Output the (X, Y) coordinate of the center of the cell containing the given text.  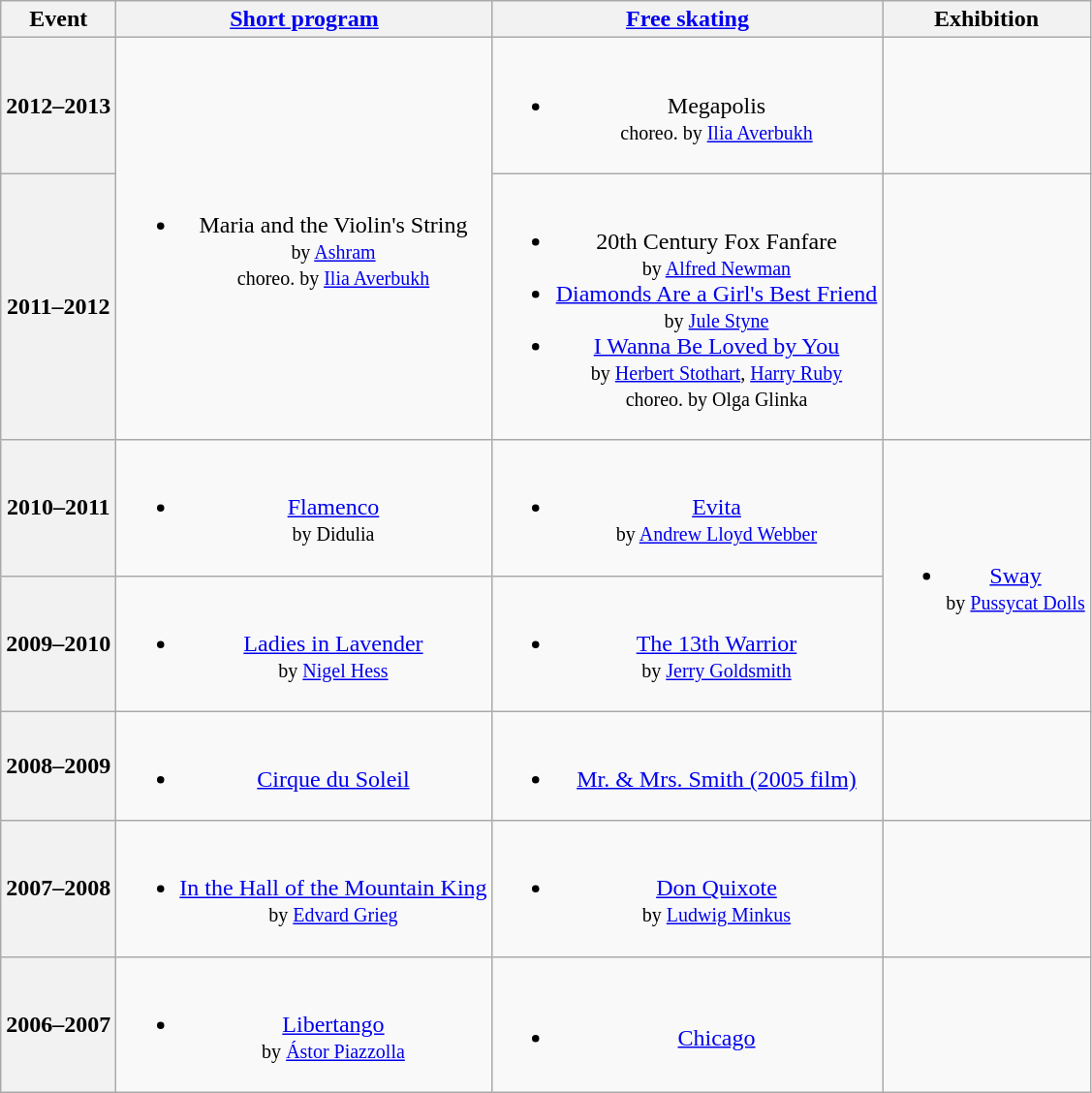
2006–2007 (58, 1024)
Megapolis choreo. by Ilia Averbukh (688, 106)
Free skating (688, 19)
Maria and the Violin's String by Ashramchoreo. by Ilia Averbukh (304, 238)
Ladies in Lavender by Nigel Hess (304, 643)
Libertango by Ástor Piazzolla (304, 1024)
The 13th Warrior by Jerry Goldsmith (688, 643)
Mr. & Mrs. Smith (2005 film) (688, 765)
Event (58, 19)
2008–2009 (58, 765)
Evita by Andrew Lloyd Webber (688, 508)
Don Quixote by Ludwig Minkus (688, 889)
Exhibition (986, 19)
2009–2010 (58, 643)
Short program (304, 19)
In the Hall of the Mountain King by Edvard Grieg (304, 889)
2010–2011 (58, 508)
Sway by Pussycat Dolls (986, 576)
2012–2013 (58, 106)
Cirque du Soleil (304, 765)
2007–2008 (58, 889)
Flamenco by Didulia (304, 508)
2011–2012 (58, 306)
Chicago (688, 1024)
